Extract the [X, Y] coordinate from the center of the cell holding the provided text.  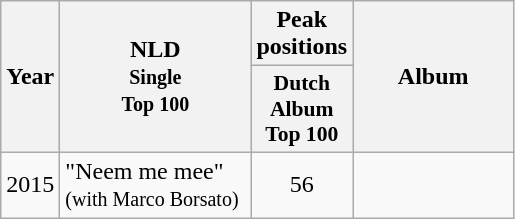
Album [434, 77]
DutchAlbum Top 100 [302, 110]
Peak positions [302, 34]
2015 [30, 184]
Year [30, 77]
NLDSingleTop 100 [156, 77]
56 [302, 184]
"Neem me mee"(with Marco Borsato) [156, 184]
